Pinpoint the cell where the given text exists, returning its (x, y) midpoint coordinate. 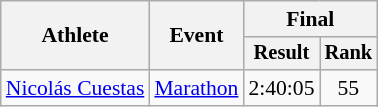
2:40:05 (281, 88)
Result (281, 54)
Event (196, 36)
Marathon (196, 88)
55 (349, 88)
Nicolás Cuestas (76, 88)
Final (310, 19)
Rank (349, 54)
Athlete (76, 36)
